Scan for the cell matching the given text and deliver its [x, y] coordinate at center. 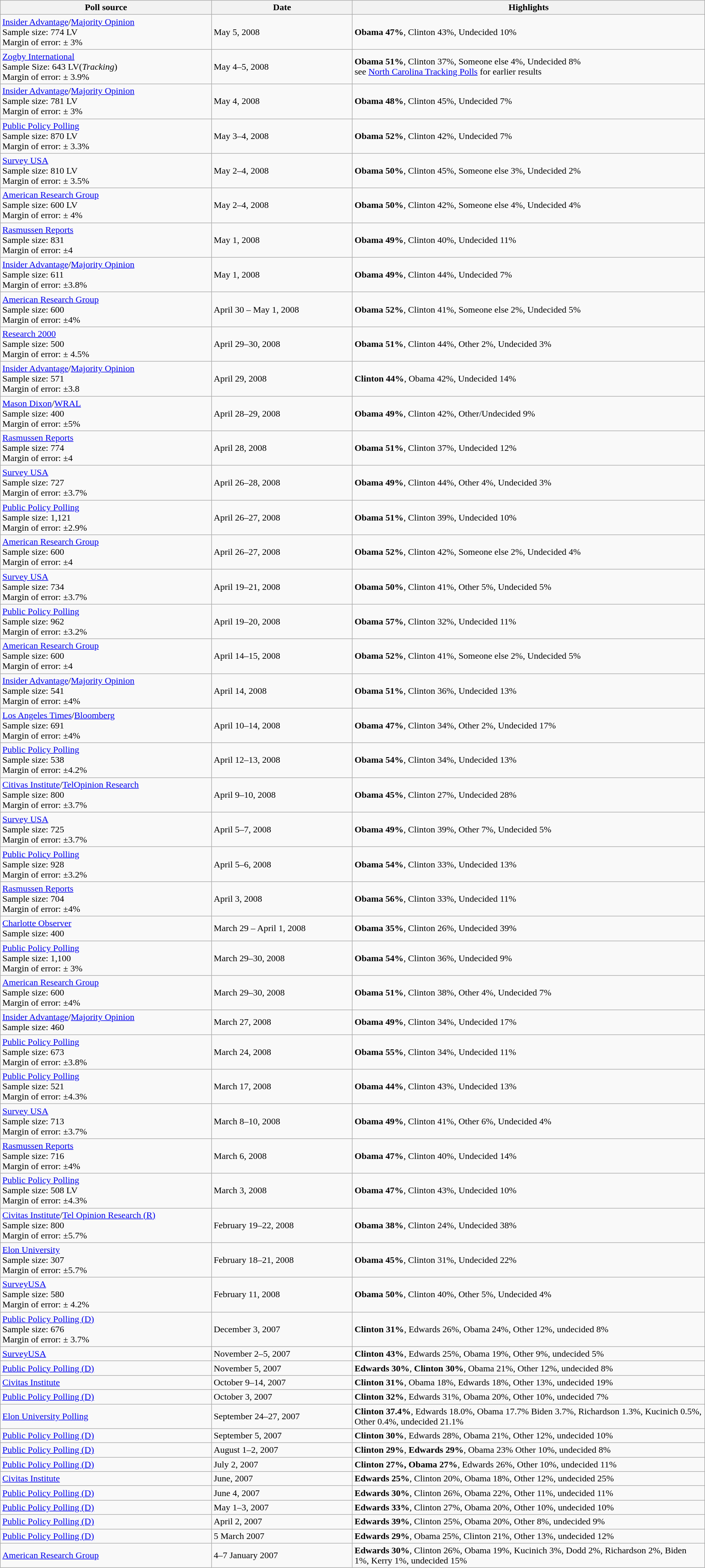
Rasmussen ReportsSample size: 774 Margin of error: ±4 [106, 448]
December 3, 2007 [282, 1329]
February 11, 2008 [282, 1295]
April 28, 2008 [282, 448]
October 3, 2007 [282, 1397]
Obama 49%, Clinton 42%, Other/Undecided 9% [529, 414]
Insider Advantage/Majority OpinionSample size: 460 [106, 1022]
March 3, 2008 [282, 1191]
Edwards 39%, Clinton 25%, Obama 20%, Other 8%, undecided 9% [529, 1522]
Insider Advantage/Majority OpinionSample size: 541 Margin of error: ±4% [106, 691]
Obama 44%, Clinton 43%, Undecided 13% [529, 1087]
May 4–5, 2008 [282, 67]
Obama 49%, Clinton 40%, Undecided 11% [529, 240]
Survey USASample size: 810 LV Margin of error: ± 3.5% [106, 171]
Obama 49%, Clinton 41%, Other 6%, Undecided 4% [529, 1121]
May 3–4, 2008 [282, 136]
Rasmussen ReportsSample size: 831 Margin of error: ±4 [106, 240]
Public Policy PollingSample size: 673 Margin of error: ±3.8% [106, 1052]
Research 2000Sample size: 500 Margin of error: ± 4.5% [106, 344]
April 19–20, 2008 [282, 621]
Obama 49%, Clinton 39%, Other 7%, Undecided 5% [529, 829]
Obama 52%, Clinton 42%, Someone else 2%, Undecided 4% [529, 552]
Public Policy PollingSample size: 521 Margin of error: ±4.3% [106, 1087]
Zogby InternationalSample Size: 643 LV(Tracking) Margin of error: ± 3.9% [106, 67]
SurveyUSA [106, 1354]
April 29, 2008 [282, 379]
Obama 50%, Clinton 42%, Someone else 4%, Undecided 4% [529, 205]
March 27, 2008 [282, 1022]
Clinton 44%, Obama 42%, Undecided 14% [529, 379]
Edwards 25%, Clinton 20%, Obama 18%, Other 12%, undecided 25% [529, 1479]
Public Policy PollingSample size: 538 Margin of error: ±4.2% [106, 760]
Mason Dixon/WRALSample size: 400 Margin of error: ±5% [106, 414]
Obama 52%, Clinton 42%, Undecided 7% [529, 136]
Obama 50%, Clinton 40%, Other 5%, Undecided 4% [529, 1295]
April 14–15, 2008 [282, 656]
Highlights [529, 8]
Public Policy PollingSample size: 962 Margin of error: ±3.2% [106, 621]
Obama 45%, Clinton 27%, Undecided 28% [529, 795]
October 9–14, 2007 [282, 1382]
April 29–30, 2008 [282, 344]
May 4, 2008 [282, 101]
Obama 54%, Clinton 36%, Undecided 9% [529, 958]
February 19–22, 2008 [282, 1225]
Obama 56%, Clinton 33%, Undecided 11% [529, 899]
Obama 54%, Clinton 33%, Undecided 13% [529, 864]
Obama 49%, Clinton 34%, Undecided 17% [529, 1022]
March 24, 2008 [282, 1052]
February 18–21, 2008 [282, 1260]
May 5, 2008 [282, 32]
Obama 47%, Clinton 40%, Undecided 14% [529, 1156]
September 24–27, 2007 [282, 1416]
May 1–3, 2007 [282, 1507]
Clinton 31%, Obama 18%, Edwards 18%, Other 13%, undecided 19% [529, 1382]
Obama 47%, Clinton 34%, Other 2%, Undecided 17% [529, 725]
Date [282, 8]
Clinton 32%, Edwards 31%, Obama 20%, Other 10%, undecided 7% [529, 1397]
5 March 2007 [282, 1536]
American Research GroupSample size: 600 LV Margin of error: ± 4% [106, 205]
April 5–6, 2008 [282, 864]
Obama 51%, Clinton 39%, Undecided 10% [529, 518]
Rasmussen ReportsSample size: 716 Margin of error: ±4% [106, 1156]
November 2–5, 2007 [282, 1354]
Edwards 30%, Clinton 30%, Obama 21%, Other 12%, undecided 8% [529, 1368]
April 3, 2008 [282, 899]
Insider Advantage/Majority OpinionSample size: 611 Margin of error: ±3.8% [106, 275]
June, 2007 [282, 1479]
Obama 38%, Clinton 24%, Undecided 38% [529, 1225]
March 17, 2008 [282, 1087]
Clinton 31%, Edwards 26%, Obama 24%, Other 12%, undecided 8% [529, 1329]
Obama 51%, Clinton 36%, Undecided 13% [529, 691]
April 10–14, 2008 [282, 725]
Edwards 33%, Clinton 27%, Obama 20%, Other 10%, undecided 10% [529, 1507]
SurveyUSASample size: 580 Margin of error: ± 4.2% [106, 1295]
Insider Advantage/Majority OpinionSample size: 571 Margin of error: ±3.8 [106, 379]
Charlotte ObserverSample size: 400 [106, 928]
April 26–28, 2008 [282, 483]
April 28–29, 2008 [282, 414]
Survey USASample size: 713 Margin of error: ±3.7% [106, 1121]
Obama 45%, Clinton 31%, Undecided 22% [529, 1260]
April 12–13, 2008 [282, 760]
Obama 54%, Clinton 34%, Undecided 13% [529, 760]
Public Policy PollingSample size: 1,100 Margin of error: ± 3% [106, 958]
March 29 – April 1, 2008 [282, 928]
Obama 49%, Clinton 44%, Undecided 7% [529, 275]
Obama 55%, Clinton 34%, Undecided 11% [529, 1052]
Public Policy PollingSample size: 508 LV Margin of error: ±4.3% [106, 1191]
Edwards 29%, Obama 25%, Clinton 21%, Other 13%, undecided 12% [529, 1536]
4–7 January 2007 [282, 1556]
March 6, 2008 [282, 1156]
Insider Advantage/Majority OpinionSample size: 781 LV Margin of error: ± 3% [106, 101]
Insider Advantage/Majority OpinionSample size: 774 LV Margin of error: ± 3% [106, 32]
June 4, 2007 [282, 1493]
April 19–21, 2008 [282, 587]
Obama 50%, Clinton 45%, Someone else 3%, Undecided 2% [529, 171]
April 14, 2008 [282, 691]
Clinton 43%, Edwards 25%, Obama 19%, Other 9%, undecided 5% [529, 1354]
Edwards 30%, Clinton 26%, Obama 19%, Kucinich 3%, Dodd 2%, Richardson 2%, Biden 1%, Kerry 1%, undecided 15% [529, 1556]
August 1–2, 2007 [282, 1450]
April 9–10, 2008 [282, 795]
Elon UniversitySample size: 307 Margin of error: ±5.7% [106, 1260]
Obama 48%, Clinton 45%, Undecided 7% [529, 101]
Public Policy PollingSample size: 1,121 Margin of error: ±2.9% [106, 518]
Survey USASample size: 734 Margin of error: ±3.7% [106, 587]
April 5–7, 2008 [282, 829]
Civitas Institute/Tel Opinion Research (R)Sample size: 800 Margin of error: ±5.7% [106, 1225]
Obama 51%, Clinton 44%, Other 2%, Undecided 3% [529, 344]
Survey USASample size: 727 Margin of error: ±3.7% [106, 483]
Obama 49%, Clinton 44%, Other 4%, Undecided 3% [529, 483]
Los Angeles Times/BloombergSample size: 691 Margin of error: ±4% [106, 725]
Public Policy PollingSample size: 928 Margin of error: ±3.2% [106, 864]
Obama 51%, Clinton 38%, Other 4%, Undecided 7% [529, 993]
Clinton 29%, Edwards 29%, Obama 23% Other 10%, undecided 8% [529, 1450]
Survey USASample size: 725 Margin of error: ±3.7% [106, 829]
Citivas Institute/TelOpinion ResearchSample size: 800 Margin of error: ±3.7% [106, 795]
Obama 51%, Clinton 37%, Undecided 12% [529, 448]
July 2, 2007 [282, 1464]
April 30 – May 1, 2008 [282, 309]
Clinton 37.4%, Edwards 18.0%, Obama 17.7% Biden 3.7%, Richardson 1.3%, Kucinich 0.5%, Other 0.4%, undecided 21.1% [529, 1416]
Public Policy PollingSample size: 870 LV Margin of error: ± 3.3% [106, 136]
Elon University Polling [106, 1416]
November 5, 2007 [282, 1368]
Obama 35%, Clinton 26%, Undecided 39% [529, 928]
March 8–10, 2008 [282, 1121]
Edwards 30%, Clinton 26%, Obama 22%, Other 11%, undecided 11% [529, 1493]
Obama 51%, Clinton 37%, Someone else 4%, Undecided 8%see North Carolina Tracking Polls for earlier results [529, 67]
September 5, 2007 [282, 1436]
Clinton 27%, Obama 27%, Edwards 26%, Other 10%, undecided 11% [529, 1464]
Rasmussen ReportsSample size: 704 Margin of error: ±4% [106, 899]
April 2, 2007 [282, 1522]
Obama 50%, Clinton 41%, Other 5%, Undecided 5% [529, 587]
American Research Group [106, 1556]
Poll source [106, 8]
Clinton 30%, Edwards 28%, Obama 21%, Other 12%, undecided 10% [529, 1436]
Obama 57%, Clinton 32%, Undecided 11% [529, 621]
Public Policy Polling (D)Sample size: 676 Margin of error: ± 3.7% [106, 1329]
